Determine the (X, Y) coordinate at the center of the cell enclosing the given text.  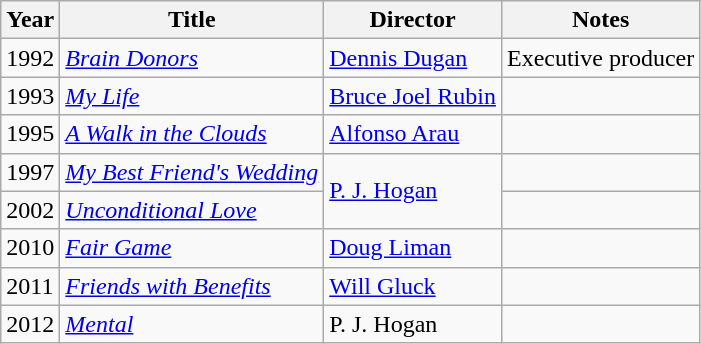
Director (413, 20)
Friends with Benefits (192, 286)
A Walk in the Clouds (192, 134)
1993 (30, 96)
2002 (30, 210)
Alfonso Arau (413, 134)
My Life (192, 96)
Will Gluck (413, 286)
My Best Friend's Wedding (192, 172)
1995 (30, 134)
Year (30, 20)
Unconditional Love (192, 210)
Notes (600, 20)
Fair Game (192, 248)
Title (192, 20)
2010 (30, 248)
2011 (30, 286)
1992 (30, 58)
Mental (192, 324)
Bruce Joel Rubin (413, 96)
Executive producer (600, 58)
Doug Liman (413, 248)
Dennis Dugan (413, 58)
Brain Donors (192, 58)
1997 (30, 172)
2012 (30, 324)
